Provide the [X, Y] coordinate of the cell's center where the given text is located.  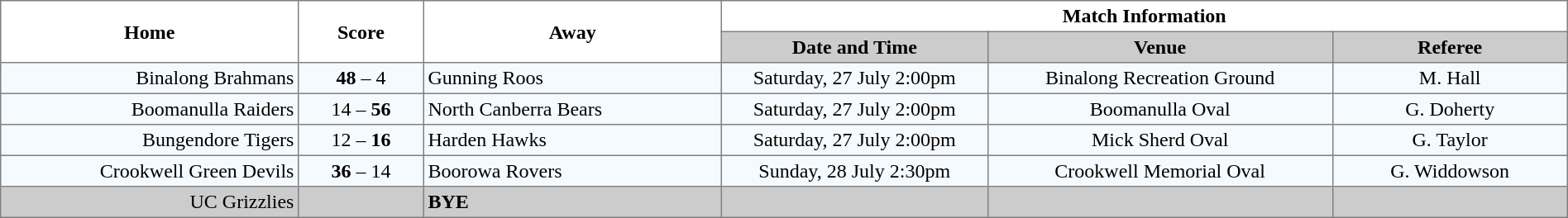
Bungendore Tigers [150, 140]
36 – 14 [361, 171]
Mick Sherd Oval [1159, 140]
Harden Hawks [572, 140]
Boorowa Rovers [572, 171]
G. Widdowson [1450, 171]
Crookwell Memorial Oval [1159, 171]
North Canberra Bears [572, 109]
14 – 56 [361, 109]
G. Taylor [1450, 140]
BYE [572, 202]
Referee [1450, 47]
G. Doherty [1450, 109]
Sunday, 28 July 2:30pm [854, 171]
12 – 16 [361, 140]
Home [150, 31]
Venue [1159, 47]
Binalong Recreation Ground [1159, 78]
Boomanulla Oval [1159, 109]
Crookwell Green Devils [150, 171]
48 – 4 [361, 78]
Gunning Roos [572, 78]
Binalong Brahmans [150, 78]
Match Information [1145, 17]
Boomanulla Raiders [150, 109]
Date and Time [854, 47]
Score [361, 31]
M. Hall [1450, 78]
Away [572, 31]
UC Grizzlies [150, 202]
